Determine the [X, Y] coordinate at the center of the cell enclosing the given text.  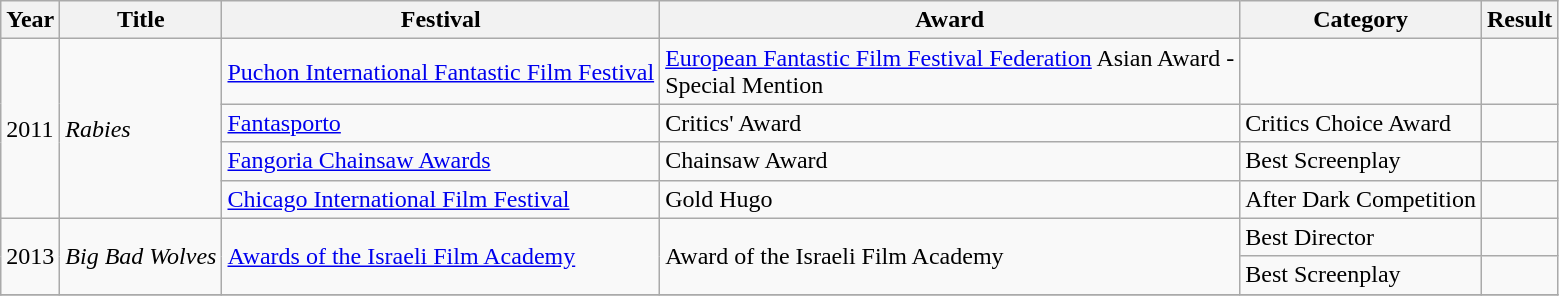
Best Director [1361, 237]
Title [141, 20]
Fantasporto [441, 123]
Year [30, 20]
Puchon International Fantastic Film Festival [441, 72]
2011 [30, 128]
Fangoria Chainsaw Awards [441, 161]
Gold Hugo [950, 199]
Big Bad Wolves [141, 256]
Category [1361, 20]
Award of the Israeli Film Academy [950, 256]
Awards of the Israeli Film Academy [441, 256]
Award [950, 20]
2013 [30, 256]
Festival [441, 20]
Chicago International Film Festival [441, 199]
Rabies [141, 128]
Result [1519, 20]
Chainsaw Award [950, 161]
Critics' Award [950, 123]
European Fantastic Film Festival Federation Asian Award -Special Mention [950, 72]
After Dark Competition [1361, 199]
Critics Choice Award [1361, 123]
